Capture the cell that displays the provided text and extract its [x, y] central coordinate. 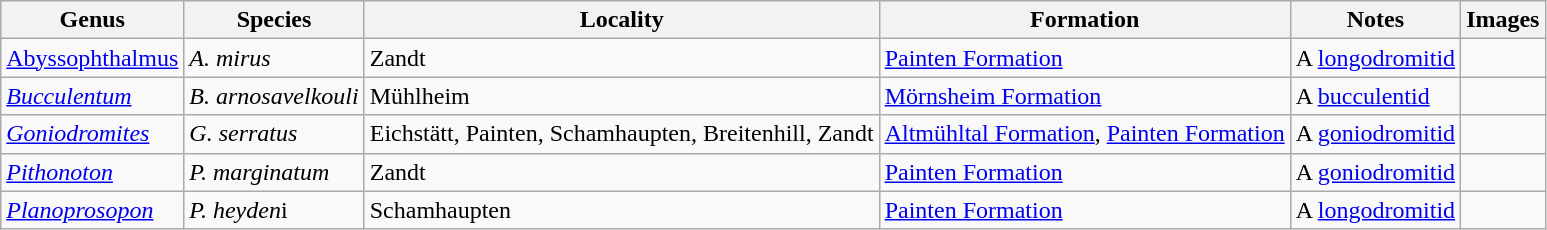
Locality [622, 20]
Bucculentum [92, 96]
Mühlheim [622, 96]
Planoprosopon [92, 210]
Mörnsheim Formation [1084, 96]
Schamhaupten [622, 210]
P. marginatum [274, 172]
Formation [1084, 20]
Notes [1375, 20]
P. heydeni [274, 210]
Genus [92, 20]
A. mirus [274, 58]
A bucculentid [1375, 96]
B. arnosavelkouli [274, 96]
Eichstätt, Painten, Schamhaupten, Breitenhill, Zandt [622, 134]
Goniodromites [92, 134]
Images [1503, 20]
Species [274, 20]
Altmühltal Formation, Painten Formation [1084, 134]
Abyssophthalmus [92, 58]
G. serratus [274, 134]
Pithonoton [92, 172]
